Pinpoint the cell where the given text exists, returning its (x, y) midpoint coordinate. 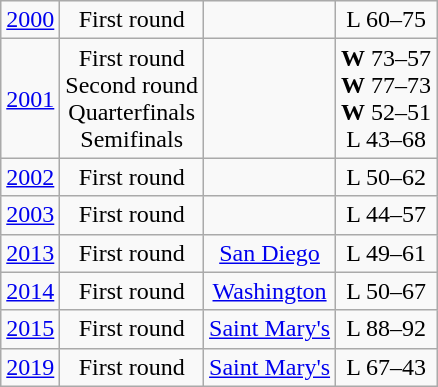
2001 (30, 98)
2014 (30, 291)
2015 (30, 329)
L 88–92 (386, 329)
L 49–61 (386, 253)
San Diego (270, 253)
2019 (30, 367)
L 50–62 (386, 177)
First round Second roundQuarterfinalsSemifinals (132, 98)
L 44–57 (386, 215)
L 50–67 (386, 291)
Washington (270, 291)
2000 (30, 20)
L 60–75 (386, 20)
2002 (30, 177)
W 73–57W 77–73 W 52–51L 43–68 (386, 98)
L 67–43 (386, 367)
2003 (30, 215)
2013 (30, 253)
